Pinpoint the cell where the given text exists, returning its [x, y] midpoint coordinate. 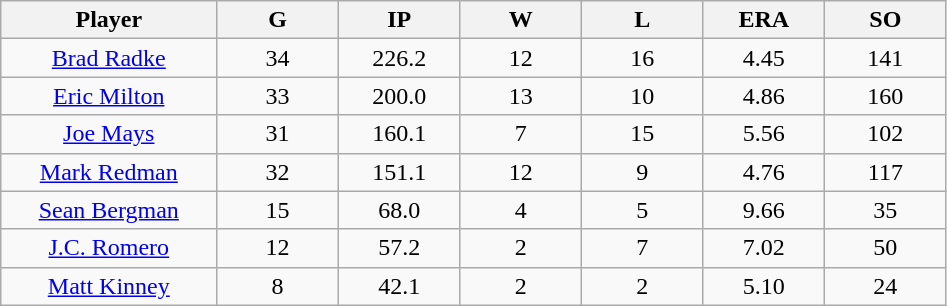
5.56 [764, 134]
ERA [764, 20]
G [278, 20]
4 [521, 210]
9.66 [764, 210]
L [642, 20]
50 [886, 248]
117 [886, 172]
24 [886, 286]
4.45 [764, 58]
SO [886, 20]
10 [642, 96]
IP [399, 20]
4.76 [764, 172]
Sean Bergman [109, 210]
Eric Milton [109, 96]
151.1 [399, 172]
33 [278, 96]
32 [278, 172]
31 [278, 134]
16 [642, 58]
102 [886, 134]
42.1 [399, 286]
200.0 [399, 96]
5 [642, 210]
8 [278, 286]
Matt Kinney [109, 286]
57.2 [399, 248]
35 [886, 210]
Player [109, 20]
J.C. Romero [109, 248]
13 [521, 96]
34 [278, 58]
226.2 [399, 58]
5.10 [764, 286]
4.86 [764, 96]
Joe Mays [109, 134]
W [521, 20]
9 [642, 172]
Brad Radke [109, 58]
141 [886, 58]
Mark Redman [109, 172]
160.1 [399, 134]
68.0 [399, 210]
7.02 [764, 248]
160 [886, 96]
